Provide the (X, Y) coordinate of the cell's center where the given text is located.  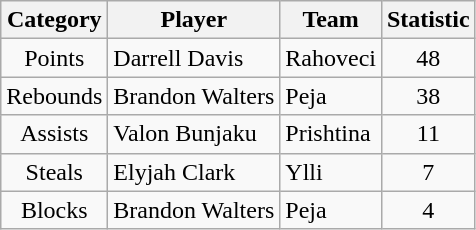
Elyjah Clark (194, 172)
Points (54, 58)
Player (194, 20)
Rahoveci (331, 58)
Valon Bunjaku (194, 134)
48 (428, 58)
Steals (54, 172)
Category (54, 20)
7 (428, 172)
Assists (54, 134)
4 (428, 210)
Statistic (428, 20)
Rebounds (54, 96)
11 (428, 134)
38 (428, 96)
Blocks (54, 210)
Prishtina (331, 134)
Darrell Davis (194, 58)
Ylli (331, 172)
Team (331, 20)
